Provide the (x, y) coordinate of the cell's center where the given text is located.  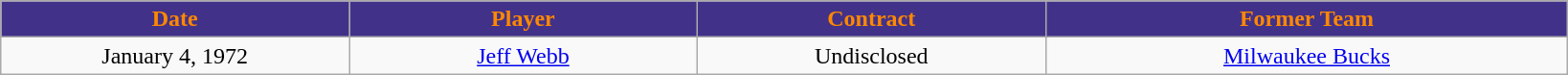
Undisclosed (871, 56)
Contract (871, 19)
Milwaukee Bucks (1307, 56)
Player (524, 19)
Jeff Webb (524, 56)
January 4, 1972 (175, 56)
Date (175, 19)
Former Team (1307, 19)
